Locate the cell with the specified text and output its (x, y) center coordinate. 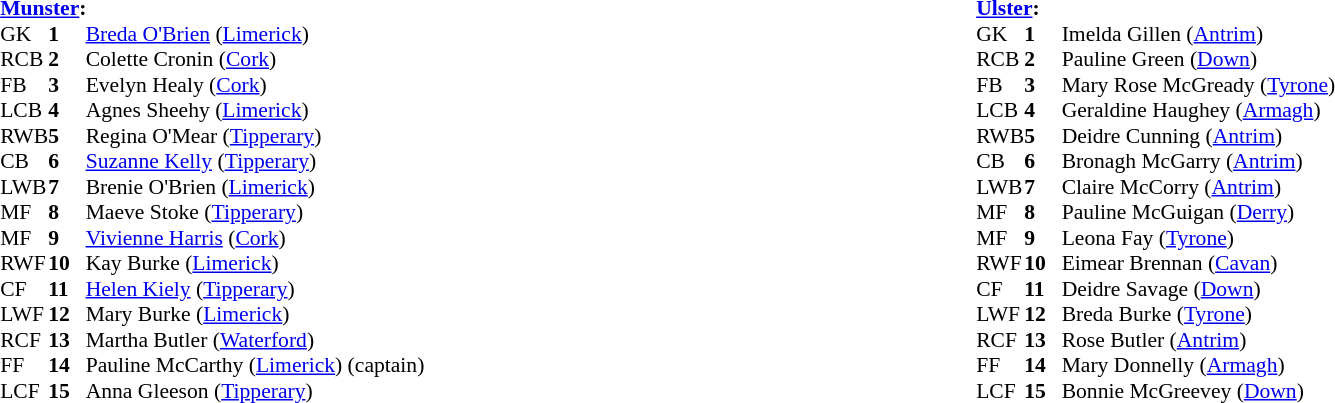
Vivienne Harris (Cork) (256, 238)
Breda O'Brien (Limerick) (256, 34)
Helen Kiely (Tipperary) (256, 289)
Evelyn Healy (Cork) (256, 85)
Mary Burke (Limerick) (256, 315)
Colette Cronin (Cork) (256, 59)
Regina O'Mear (Tipperary) (256, 136)
Maeve Stoke (Tipperary) (256, 213)
Pauline McCarthy (Limerick) (captain) (256, 365)
Suzanne Kelly (Tipperary) (256, 161)
Martha Butler (Waterford) (256, 340)
Kay Burke (Limerick) (256, 263)
Agnes Sheehy (Limerick) (256, 111)
Brenie O'Brien (Limerick) (256, 187)
